From the cell containing the given text, extract its center point as [x, y] coordinate. 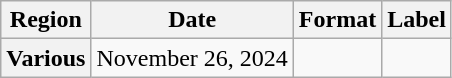
Date [192, 20]
Label [417, 20]
Various [46, 58]
Format [337, 20]
November 26, 2024 [192, 58]
Region [46, 20]
